From the cell containing the given text, extract its center point as (X, Y) coordinate. 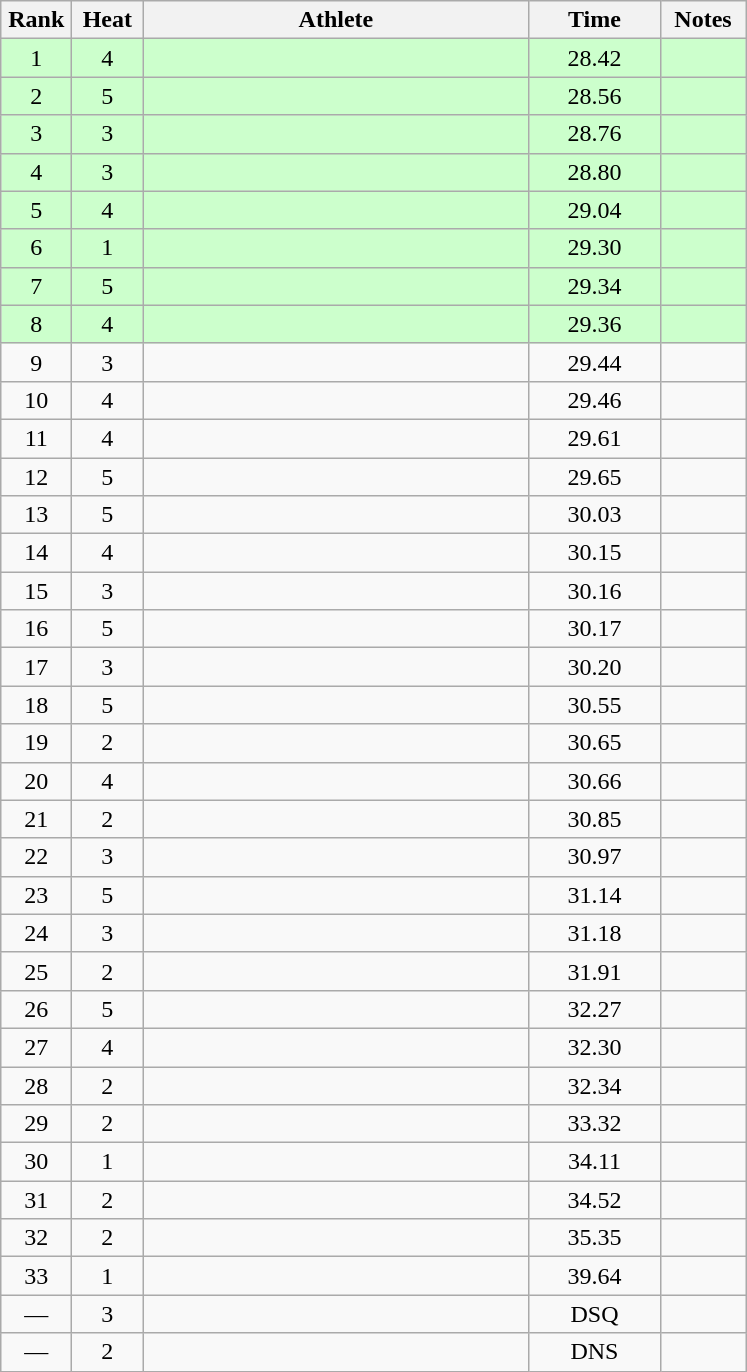
29.36 (594, 324)
24 (36, 933)
11 (36, 438)
31.91 (594, 971)
29.65 (594, 477)
12 (36, 477)
DSQ (594, 1314)
35.35 (594, 1238)
28 (36, 1085)
34.52 (594, 1200)
13 (36, 515)
9 (36, 362)
20 (36, 781)
32 (36, 1238)
33 (36, 1276)
31.18 (594, 933)
32.27 (594, 1009)
30.66 (594, 781)
30.97 (594, 857)
16 (36, 629)
30.16 (594, 591)
30.03 (594, 515)
26 (36, 1009)
29.30 (594, 248)
Rank (36, 20)
29.44 (594, 362)
15 (36, 591)
18 (36, 705)
Athlete (336, 20)
8 (36, 324)
31.14 (594, 895)
DNS (594, 1352)
30 (36, 1162)
33.32 (594, 1124)
30.65 (594, 743)
34.11 (594, 1162)
30.15 (594, 553)
21 (36, 819)
6 (36, 248)
25 (36, 971)
29.04 (594, 210)
22 (36, 857)
19 (36, 743)
27 (36, 1047)
30.20 (594, 667)
28.80 (594, 172)
29.34 (594, 286)
29.61 (594, 438)
39.64 (594, 1276)
28.56 (594, 96)
17 (36, 667)
32.34 (594, 1085)
28.42 (594, 58)
10 (36, 400)
7 (36, 286)
Time (594, 20)
Notes (703, 20)
29.46 (594, 400)
14 (36, 553)
28.76 (594, 134)
30.55 (594, 705)
30.17 (594, 629)
32.30 (594, 1047)
31 (36, 1200)
30.85 (594, 819)
23 (36, 895)
Heat (108, 20)
29 (36, 1124)
